From the cell containing the given text, extract its center point as [X, Y] coordinate. 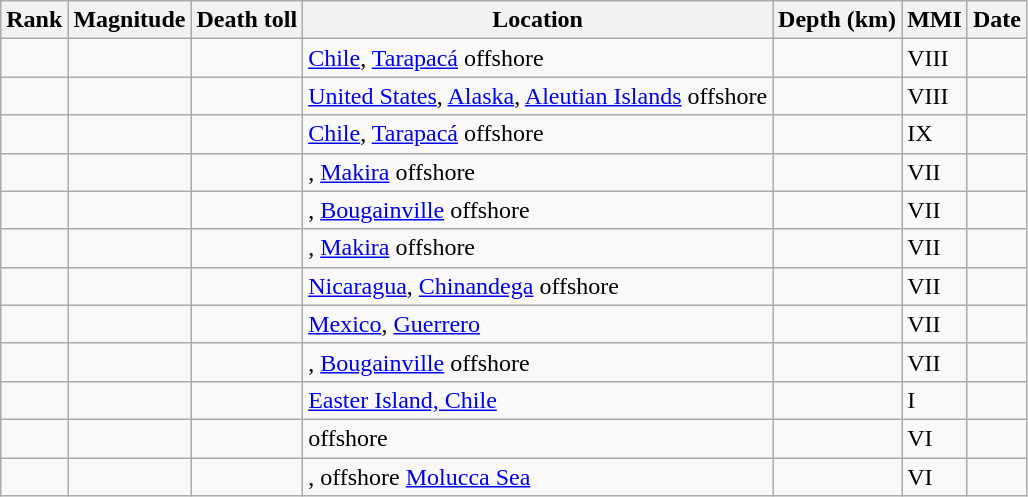
Mexico, Guerrero [538, 324]
Date [996, 20]
Rank [34, 20]
Magnitude [130, 20]
United States, Alaska, Aleutian Islands offshore [538, 96]
offshore [538, 438]
Death toll [247, 20]
Easter Island, Chile [538, 400]
Nicaragua, Chinandega offshore [538, 286]
I [935, 400]
, offshore Molucca Sea [538, 477]
Location [538, 20]
Depth (km) [838, 20]
MMI [935, 20]
IX [935, 134]
